Scan for the cell matching the given text and deliver its (X, Y) coordinate at center. 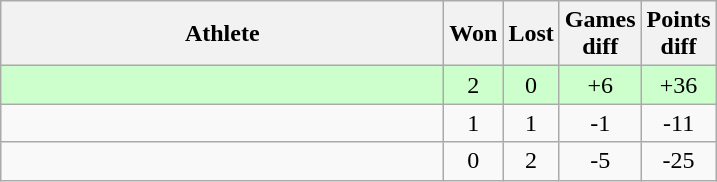
Athlete (222, 34)
+6 (600, 85)
Won (474, 34)
Gamesdiff (600, 34)
-11 (678, 123)
-25 (678, 161)
-5 (600, 161)
Pointsdiff (678, 34)
+36 (678, 85)
-1 (600, 123)
Lost (531, 34)
